Return the (X, Y) coordinate for the center point of the cell that contains the specified text.  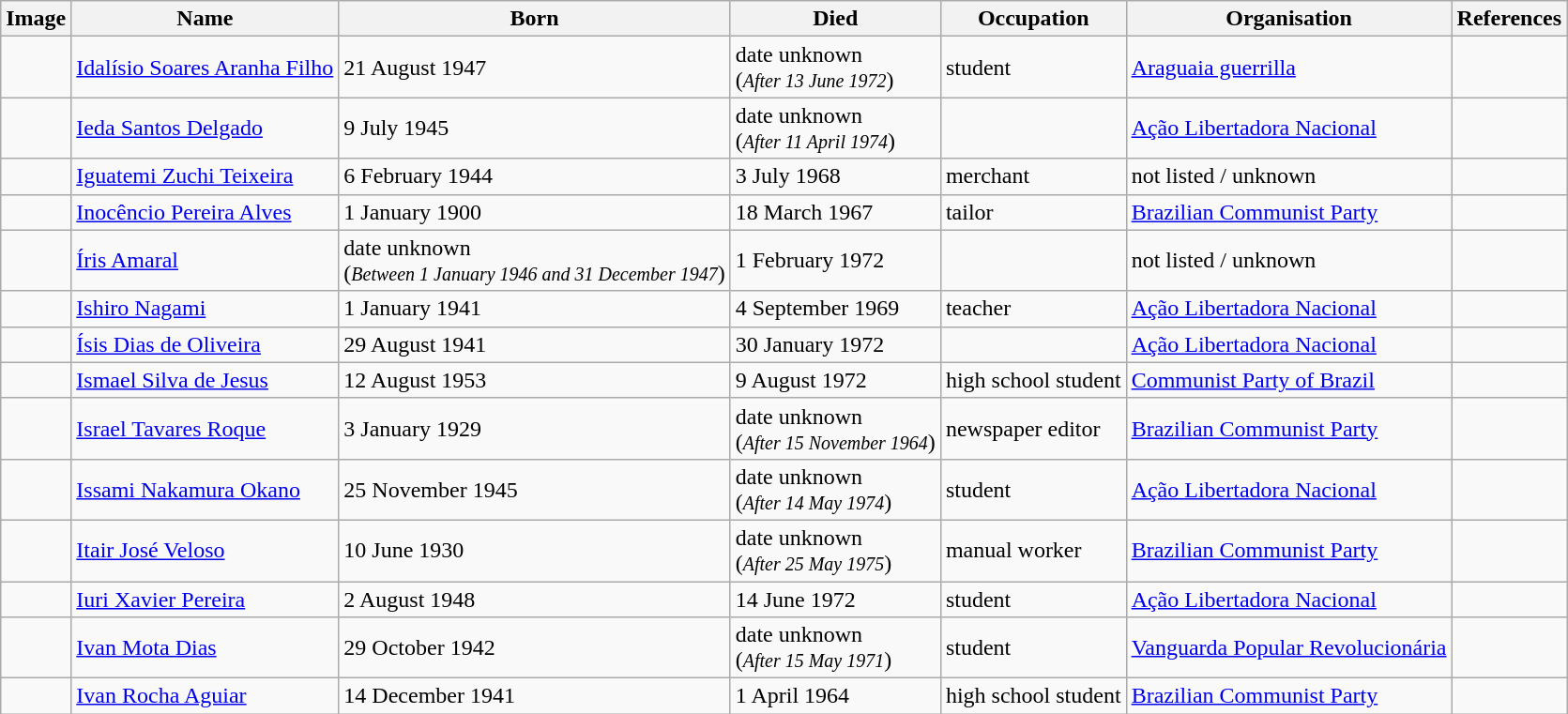
date unknown(After 25 May 1975) (835, 550)
teacher (1033, 309)
date unknown(After 15 November 1964) (835, 428)
4 September 1969 (835, 309)
3 July 1968 (835, 176)
25 November 1945 (535, 490)
Ismael Silva de Jesus (205, 380)
1 January 1941 (535, 309)
Born (535, 19)
Idalísio Soares Aranha Filho (205, 68)
Issami Nakamura Okano (205, 490)
2 August 1948 (535, 600)
Ivan Mota Dias (205, 647)
6 February 1944 (535, 176)
18 March 1967 (835, 212)
manual worker (1033, 550)
9 August 1972 (835, 380)
Organisation (1289, 19)
10 June 1930 (535, 550)
3 January 1929 (535, 428)
1 April 1964 (835, 696)
29 August 1941 (535, 344)
Image (36, 19)
date unknown(After 14 May 1974) (835, 490)
date unknown(After 13 June 1972) (835, 68)
12 August 1953 (535, 380)
Ivan Rocha Aguiar (205, 696)
Ieda Santos Delgado (205, 128)
30 January 1972 (835, 344)
date unknown(After 15 May 1971) (835, 647)
Ishiro Nagami (205, 309)
9 July 1945 (535, 128)
29 October 1942 (535, 647)
Itair José Veloso (205, 550)
1 January 1900 (535, 212)
date unknown(After 11 April 1974) (835, 128)
Íris Amaral (205, 261)
References (1509, 19)
Name (205, 19)
tailor (1033, 212)
Araguaia guerrilla (1289, 68)
date unknown(Between 1 January 1946 and 31 December 1947) (535, 261)
Inocêncio Pereira Alves (205, 212)
Iguatemi Zuchi Teixeira (205, 176)
Vanguarda Popular Revolucionária (1289, 647)
Israel Tavares Roque (205, 428)
14 December 1941 (535, 696)
Occupation (1033, 19)
newspaper editor (1033, 428)
1 February 1972 (835, 261)
14 June 1972 (835, 600)
Died (835, 19)
Iuri Xavier Pereira (205, 600)
Ísis Dias de Oliveira (205, 344)
Communist Party of Brazil (1289, 380)
merchant (1033, 176)
21 August 1947 (535, 68)
